Capture the cell that displays the provided text and extract its (x, y) central coordinate. 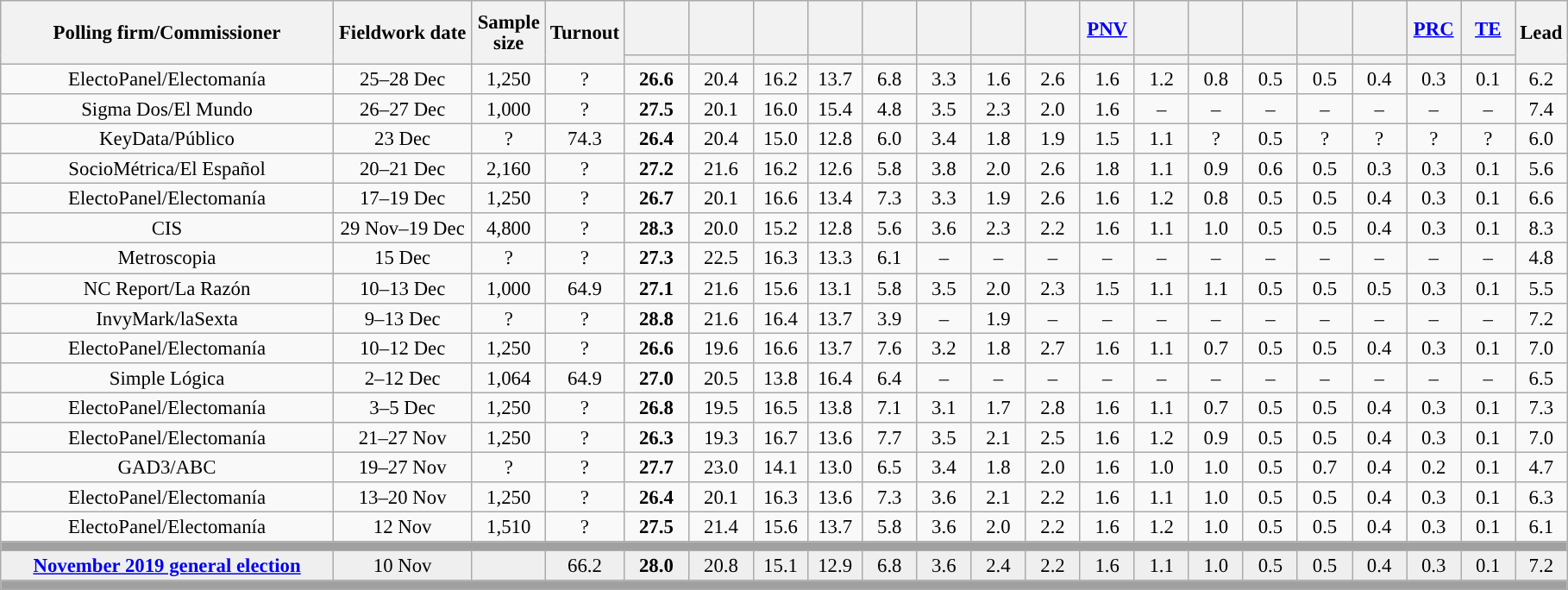
13–20 Nov (402, 497)
Lead (1541, 33)
7.7 (890, 438)
7.1 (890, 407)
5.5 (1541, 288)
20.0 (721, 229)
8.3 (1541, 229)
NC Report/La Razón (167, 288)
6.3 (1541, 497)
3.1 (944, 407)
29 Nov–19 Dec (402, 229)
PRC (1433, 28)
6.2 (1541, 79)
26–27 Dec (402, 109)
6.6 (1541, 198)
2.7 (1052, 348)
Metroscopia (167, 259)
PNV (1107, 28)
0.6 (1270, 169)
12.6 (835, 169)
1.7 (999, 407)
13.0 (835, 468)
15.0 (781, 140)
20.5 (721, 378)
13.1 (835, 288)
1,510 (509, 526)
6.4 (890, 378)
26.8 (655, 407)
November 2019 general election (167, 566)
InvyMark/laSexta (167, 317)
19.5 (721, 407)
Sample size (509, 33)
26.7 (655, 198)
3.2 (944, 348)
1,064 (509, 378)
23 Dec (402, 140)
16.0 (781, 109)
4,800 (509, 229)
27.3 (655, 259)
Sigma Dos/El Mundo (167, 109)
27.0 (655, 378)
27.7 (655, 468)
2,160 (509, 169)
7.4 (1541, 109)
13.4 (835, 198)
3–5 Dec (402, 407)
16.5 (781, 407)
26.3 (655, 438)
19.6 (721, 348)
15 Dec (402, 259)
12.9 (835, 566)
10–13 Dec (402, 288)
21–27 Nov (402, 438)
22.5 (721, 259)
0.2 (1433, 468)
2–12 Dec (402, 378)
10–12 Dec (402, 348)
TE (1489, 28)
SocioMétrica/El Español (167, 169)
74.3 (585, 140)
Polling firm/Commissioner (167, 33)
15.4 (835, 109)
2.8 (1052, 407)
10 Nov (402, 566)
15.1 (781, 566)
17–19 Dec (402, 198)
27.2 (655, 169)
14.1 (781, 468)
21.4 (721, 526)
CIS (167, 229)
23.0 (721, 468)
19–27 Nov (402, 468)
Simple Lógica (167, 378)
28.0 (655, 566)
28.3 (655, 229)
15.2 (781, 229)
20.8 (721, 566)
13.3 (835, 259)
2.4 (999, 566)
Turnout (585, 33)
16.7 (781, 438)
3.9 (890, 317)
66.2 (585, 566)
27.1 (655, 288)
2.5 (1052, 438)
4.7 (1541, 468)
9–13 Dec (402, 317)
28.8 (655, 317)
KeyData/Público (167, 140)
12 Nov (402, 526)
3.8 (944, 169)
20–21 Dec (402, 169)
GAD3/ABC (167, 468)
25–28 Dec (402, 79)
Fieldwork date (402, 33)
7.6 (890, 348)
19.3 (721, 438)
